Return [X, Y] of the center of cell containing provided text 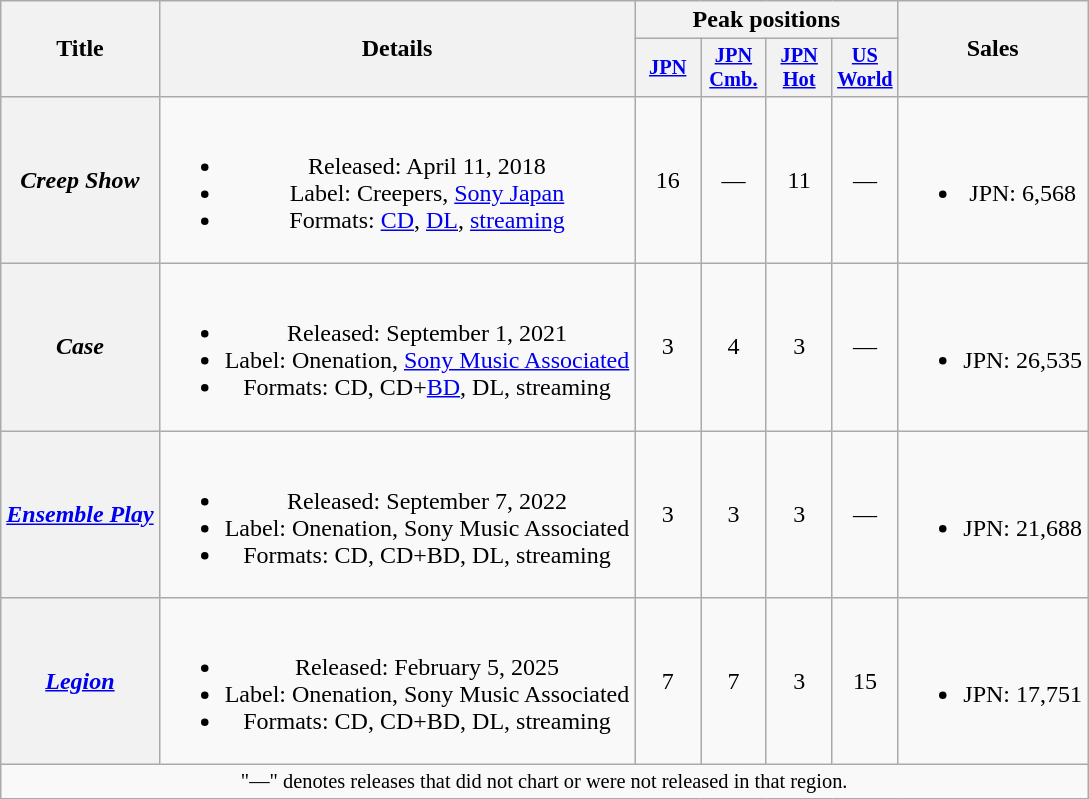
Creep Show [80, 180]
USWorld [865, 68]
Title [80, 49]
JPN [668, 68]
JPN: 17,751 [993, 682]
Released: April 11, 2018Label: Creepers, Sony JapanFormats: CD, DL, streaming [397, 180]
4 [734, 348]
Peak positions [766, 20]
JPN: 26,535 [993, 348]
Details [397, 49]
16 [668, 180]
Case [80, 348]
Released: September 1, 2021Label: Onenation, Sony Music AssociatedFormats: CD, CD+BD, DL, streaming [397, 348]
Ensemble Play [80, 514]
Released: September 7, 2022Label: Onenation, Sony Music AssociatedFormats: CD, CD+BD, DL, streaming [397, 514]
Sales [993, 49]
Legion [80, 682]
15 [865, 682]
JPN: 21,688 [993, 514]
JPN: 6,568 [993, 180]
"—" denotes releases that did not chart or were not released in that region. [544, 782]
JPNHot [799, 68]
JPNCmb. [734, 68]
11 [799, 180]
Released: February 5, 2025Label: Onenation, Sony Music AssociatedFormats: CD, CD+BD, DL, streaming [397, 682]
